Identify which cell holds the provided text, then report its (x, y) central coordinate. 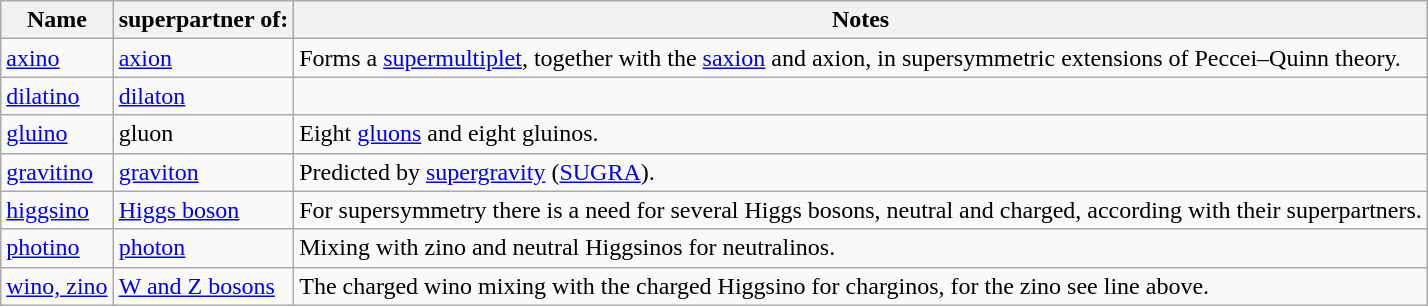
gluon (204, 134)
Forms a supermultiplet, together with the saxion and axion, in supersymmetric extensions of Peccei–Quinn theory. (861, 58)
superpartner of: (204, 20)
axion (204, 58)
dilaton (204, 96)
graviton (204, 172)
For supersymmetry there is a need for several Higgs bosons, neutral and charged, according with their superpartners. (861, 210)
axino (57, 58)
Eight gluons and eight gluinos. (861, 134)
Mixing with zino and neutral Higgsinos for neutralinos. (861, 248)
Predicted by supergravity (SUGRA). (861, 172)
The charged wino mixing with the charged Higgsino for charginos, for the zino see line above. (861, 286)
dilatino (57, 96)
higgsino (57, 210)
gravitino (57, 172)
W and Z bosons (204, 286)
photon (204, 248)
photino (57, 248)
gluino (57, 134)
Notes (861, 20)
Name (57, 20)
wino, zino (57, 286)
Higgs boson (204, 210)
